Return the [x, y] coordinate for the center point of the cell that contains the specified text.  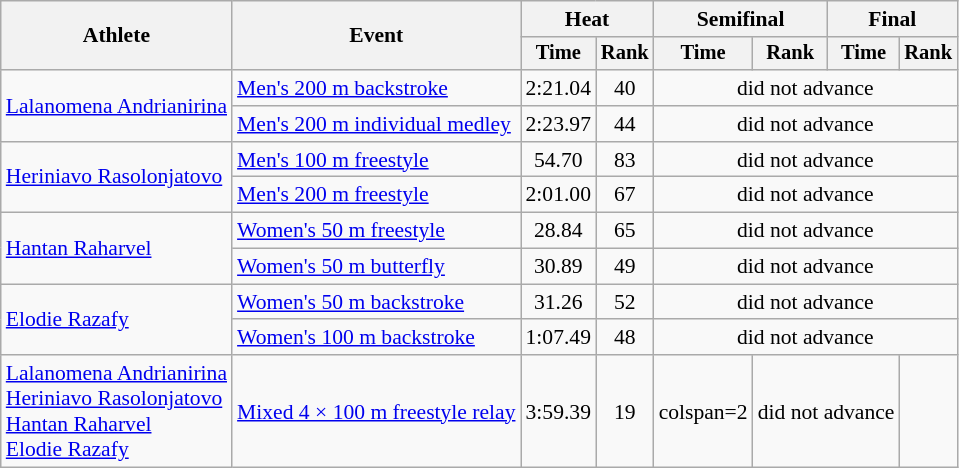
83 [625, 160]
Elodie Razafy [116, 320]
1:07.49 [558, 338]
Hantan Raharvel [116, 248]
49 [625, 267]
Men's 200 m backstroke [376, 88]
Semifinal [741, 19]
Women's 50 m backstroke [376, 302]
colspan=2 [704, 411]
Women's 100 m backstroke [376, 338]
Lalanomena Andrianirina [116, 106]
54.70 [558, 160]
Heat [586, 19]
Lalanomena AndrianirinaHeriniavo RasolonjatovoHantan RaharvelElodie Razafy [116, 411]
2:23.97 [558, 124]
Men's 100 m freestyle [376, 160]
31.26 [558, 302]
Final [892, 19]
40 [625, 88]
Women's 50 m butterfly [376, 267]
48 [625, 338]
67 [625, 195]
52 [625, 302]
Event [376, 36]
Heriniavo Rasolonjatovo [116, 178]
19 [625, 411]
Men's 200 m freestyle [376, 195]
44 [625, 124]
Athlete [116, 36]
Women's 50 m freestyle [376, 231]
2:21.04 [558, 88]
Mixed 4 × 100 m freestyle relay [376, 411]
28.84 [558, 231]
65 [625, 231]
3:59.39 [558, 411]
30.89 [558, 267]
2:01.00 [558, 195]
Men's 200 m individual medley [376, 124]
